Output the (X, Y) coordinate of the center of the cell containing the given text.  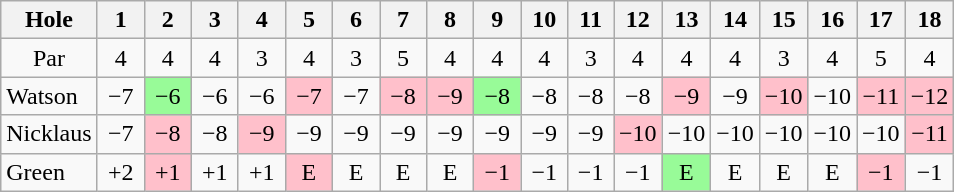
Hole (49, 20)
15 (784, 20)
6 (356, 20)
14 (736, 20)
16 (832, 20)
13 (686, 20)
+2 (120, 172)
7 (404, 20)
Par (49, 58)
Green (49, 172)
Nicklaus (49, 134)
11 (591, 20)
12 (638, 20)
10 (544, 20)
17 (882, 20)
9 (498, 20)
8 (450, 20)
2 (168, 20)
1 (120, 20)
18 (930, 20)
Watson (49, 96)
−12 (930, 96)
